Detect which cell encompasses the target text, then output its (x, y) center coordinate. 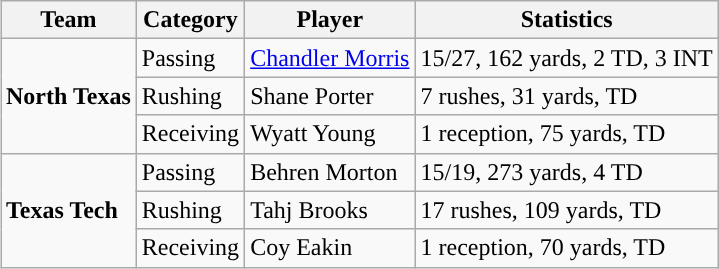
7 rushes, 31 yards, TD (566, 96)
Statistics (566, 20)
Chandler Morris (330, 58)
Category (190, 20)
Behren Morton (330, 172)
Tahj Brooks (330, 210)
Shane Porter (330, 96)
Coy Eakin (330, 248)
Player (330, 20)
Team (68, 20)
Texas Tech (68, 210)
15/19, 273 yards, 4 TD (566, 172)
North Texas (68, 96)
Wyatt Young (330, 134)
17 rushes, 109 yards, TD (566, 210)
15/27, 162 yards, 2 TD, 3 INT (566, 58)
1 reception, 75 yards, TD (566, 134)
1 reception, 70 yards, TD (566, 248)
